From the cell containing the given text, extract its center point as [X, Y] coordinate. 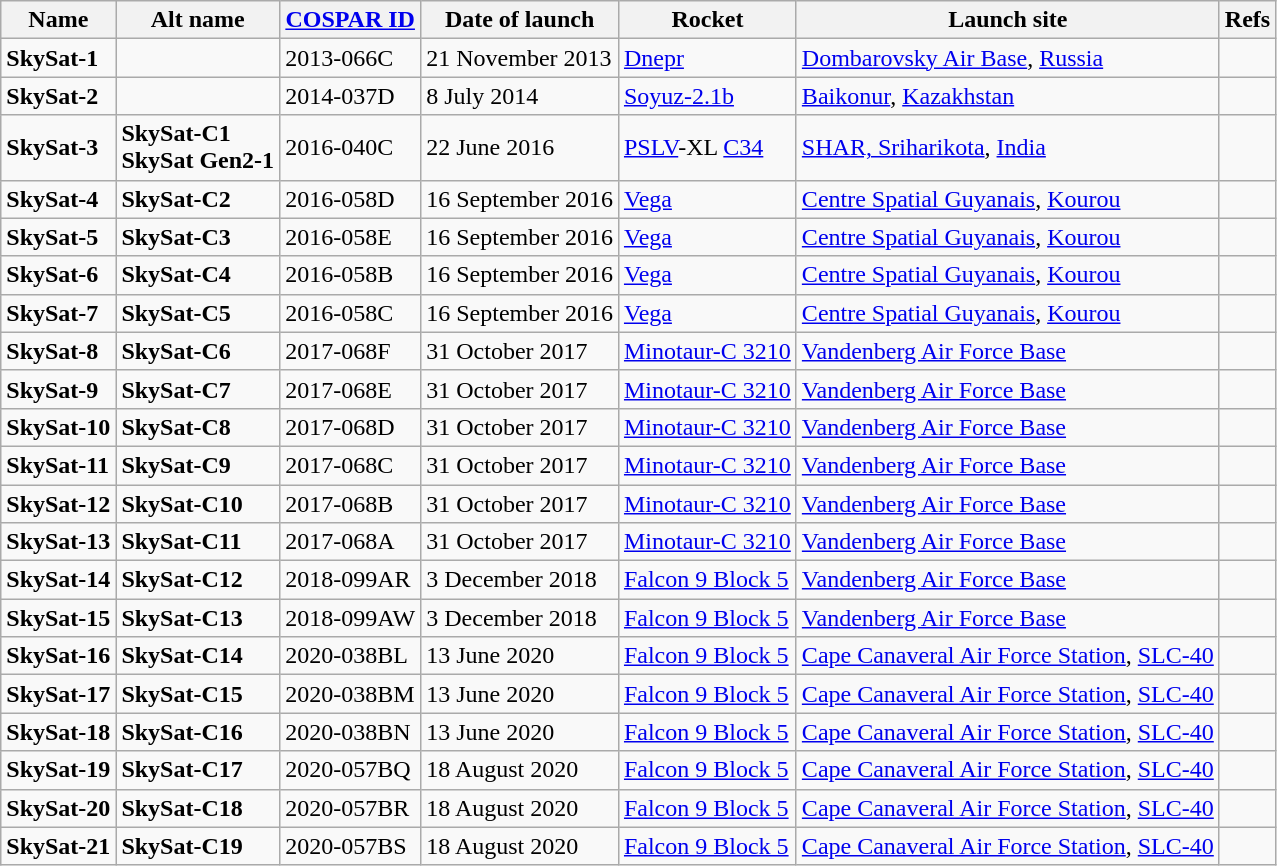
SkySat-C12 [198, 580]
SkySat-18 [58, 732]
2020-038BM [350, 694]
SkySat-7 [58, 313]
22 June 2016 [520, 148]
Rocket [707, 20]
SkySat-C11 [198, 542]
Refs [1247, 20]
8 July 2014 [520, 96]
SkySat-C13 [198, 618]
PSLV-XL C34 [707, 148]
Launch site [1008, 20]
SkySat-C1SkySat Gen2-1 [198, 148]
21 November 2013 [520, 58]
SkySat-4 [58, 199]
SkySat-C4 [198, 275]
SkySat-8 [58, 351]
SkySat-C15 [198, 694]
SkySat-C2 [198, 199]
SkySat-12 [58, 503]
2020-038BL [350, 656]
Dombarovsky Air Base, Russia [1008, 58]
SHAR, Sriharikota, India [1008, 148]
SkySat-13 [58, 542]
Dnepr [707, 58]
Alt name [198, 20]
SkySat-19 [58, 770]
SkySat-2 [58, 96]
SkySat-20 [58, 808]
SkySat-C18 [198, 808]
SkySat-1 [58, 58]
2018-099AR [350, 580]
SkySat-C9 [198, 465]
2017-068C [350, 465]
SkySat-15 [58, 618]
SkySat-C17 [198, 770]
2017-068E [350, 389]
SkySat-C7 [198, 389]
2016-040C [350, 148]
SkySat-C6 [198, 351]
SkySat-6 [58, 275]
2020-057BR [350, 808]
SkySat-10 [58, 427]
SkySat-C14 [198, 656]
2016-058B [350, 275]
2016-058D [350, 199]
Name [58, 20]
2018-099AW [350, 618]
2017-068A [350, 542]
SkySat-5 [58, 237]
2017-068B [350, 503]
SkySat-21 [58, 846]
SkySat-C5 [198, 313]
2016-058E [350, 237]
Date of launch [520, 20]
SkySat-3 [58, 148]
SkySat-C16 [198, 732]
SkySat-9 [58, 389]
2013-066C [350, 58]
2017-068D [350, 427]
2020-038BN [350, 732]
COSPAR ID [350, 20]
SkySat-11 [58, 465]
SkySat-C8 [198, 427]
SkySat-14 [58, 580]
SkySat-17 [58, 694]
Soyuz-2.1b [707, 96]
2014-037D [350, 96]
SkySat-16 [58, 656]
2016-058C [350, 313]
SkySat-C3 [198, 237]
SkySat-C10 [198, 503]
SkySat-C19 [198, 846]
2017-068F [350, 351]
2020-057BQ [350, 770]
Baikonur, Kazakhstan [1008, 96]
2020-057BS [350, 846]
